Detect which cell encompasses the target text, then output its (X, Y) center coordinate. 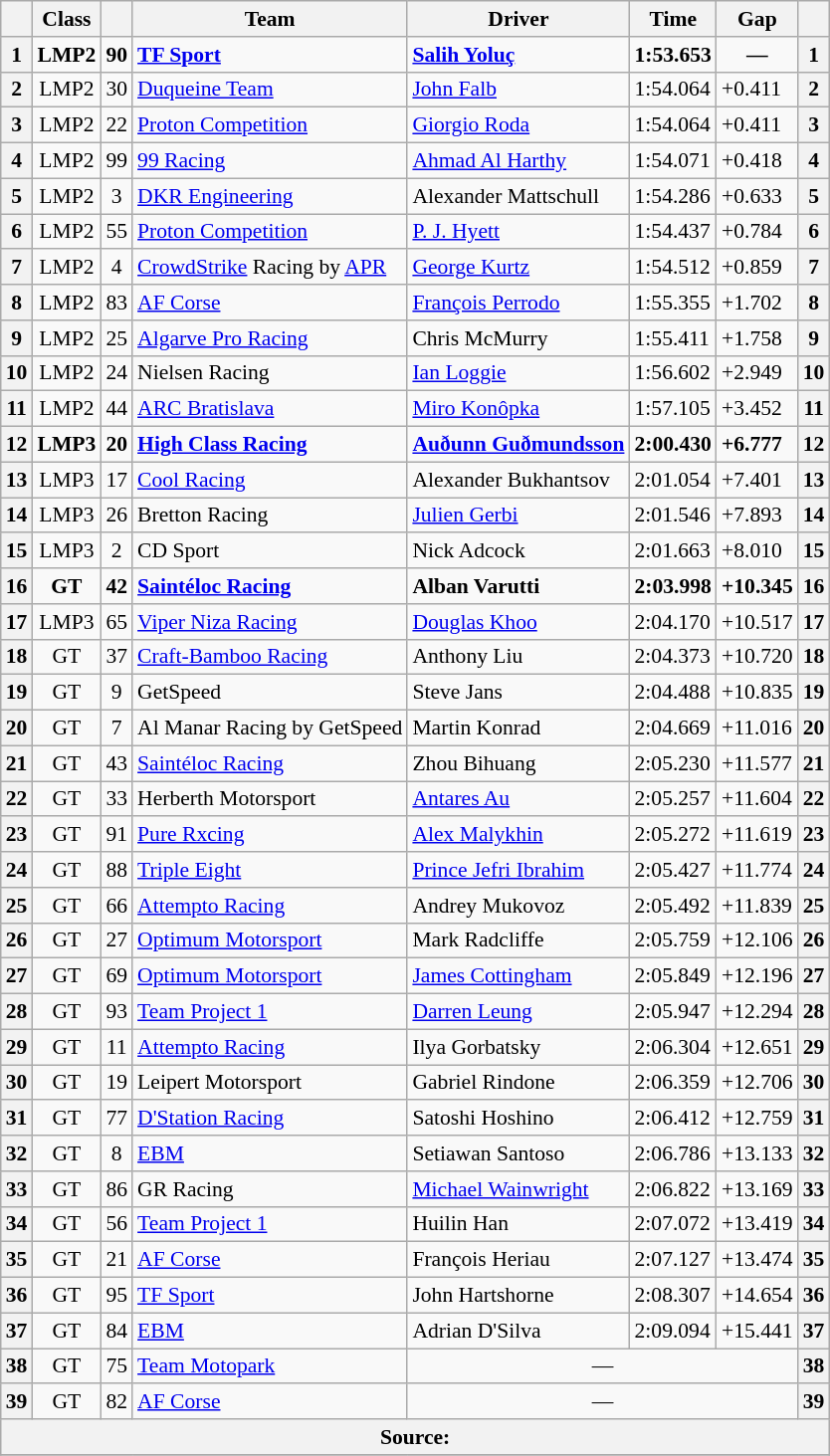
2:01.546 (673, 516)
Adrian D'Silva (518, 1331)
1:54.286 (673, 196)
DKR Engineering (270, 196)
Alex Malykhin (518, 835)
86 (116, 1189)
Martin Konrad (518, 728)
+11.619 (757, 835)
Algarve Pro Racing (270, 338)
+7.893 (757, 516)
Ahmad Al Harthy (518, 161)
2:05.257 (673, 799)
P. J. Hyett (518, 232)
Prince Jefri Ibrahim (518, 870)
John Falb (518, 90)
Herberth Motorsport (270, 799)
Nielsen Racing (270, 373)
John Hartshorne (518, 1296)
+12.651 (757, 1047)
+0.859 (757, 268)
2:00.430 (673, 445)
Cool Racing (270, 480)
69 (116, 976)
+11.604 (757, 799)
2:03.998 (673, 586)
Miro Konôpka (518, 409)
1:55.355 (673, 303)
Team (270, 19)
Chris McMurry (518, 338)
2:04.488 (673, 693)
2:06.359 (673, 1083)
+7.401 (757, 480)
65 (116, 622)
Alexander Bukhantsov (518, 480)
1:55.411 (673, 338)
1:57.105 (673, 409)
+13.133 (757, 1153)
+10.720 (757, 657)
High Class Racing (270, 445)
D'Station Racing (270, 1119)
CrowdStrike Racing by APR (270, 268)
2:06.786 (673, 1153)
+0.633 (757, 196)
Antares Au (518, 799)
James Cottingham (518, 976)
+10.345 (757, 586)
Auðunn Guðmundsson (518, 445)
Setiawan Santoso (518, 1153)
99 Racing (270, 161)
+13.474 (757, 1260)
Andrey Mukovoz (518, 906)
2:05.947 (673, 1012)
1:56.602 (673, 373)
+11.774 (757, 870)
2:05.230 (673, 763)
+12.196 (757, 976)
Giorgio Roda (518, 125)
+13.419 (757, 1224)
2:09.094 (673, 1331)
CD Sport (270, 551)
+11.839 (757, 906)
Driver (518, 19)
Ilya Gorbatsky (518, 1047)
2:04.669 (673, 728)
Source: (416, 1437)
+15.441 (757, 1331)
GetSpeed (270, 693)
2:06.304 (673, 1047)
1:53.653 (673, 55)
Pure Rxcing (270, 835)
2:07.072 (673, 1224)
+10.835 (757, 693)
Mark Radcliffe (518, 940)
Anthony Liu (518, 657)
+14.654 (757, 1296)
+1.758 (757, 338)
Michael Wainwright (518, 1189)
Craft-Bamboo Racing (270, 657)
Al Manar Racing by GetSpeed (270, 728)
+2.949 (757, 373)
42 (116, 586)
93 (116, 1012)
Class (66, 19)
90 (116, 55)
83 (116, 303)
2:05.427 (673, 870)
François Perrodo (518, 303)
66 (116, 906)
Satoshi Hoshino (518, 1119)
Nick Adcock (518, 551)
+8.010 (757, 551)
Bretton Racing (270, 516)
1:54.512 (673, 268)
+0.418 (757, 161)
2:04.170 (673, 622)
2:05.492 (673, 906)
75 (116, 1366)
+1.702 (757, 303)
2:01.663 (673, 551)
+6.777 (757, 445)
Team Motopark (270, 1366)
43 (116, 763)
55 (116, 232)
84 (116, 1331)
Huilin Han (518, 1224)
Darren Leung (518, 1012)
Zhou Bihuang (518, 763)
2:05.759 (673, 940)
ARC Bratislava (270, 409)
95 (116, 1296)
Duqueine Team (270, 90)
2:05.272 (673, 835)
Time (673, 19)
Alban Varutti (518, 586)
Ian Loggie (518, 373)
Leipert Motorsport (270, 1083)
François Heriau (518, 1260)
+3.452 (757, 409)
Douglas Khoo (518, 622)
Viper Niza Racing (270, 622)
Steve Jans (518, 693)
1:54.071 (673, 161)
99 (116, 161)
2:06.822 (673, 1189)
2:06.412 (673, 1119)
Alexander Mattschull (518, 196)
+0.784 (757, 232)
2:07.127 (673, 1260)
+12.294 (757, 1012)
2:05.849 (673, 976)
+12.106 (757, 940)
Triple Eight (270, 870)
George Kurtz (518, 268)
+12.759 (757, 1119)
2:08.307 (673, 1296)
56 (116, 1224)
82 (116, 1402)
2:01.054 (673, 480)
+12.706 (757, 1083)
+11.577 (757, 763)
88 (116, 870)
Gabriel Rindone (518, 1083)
44 (116, 409)
Gap (757, 19)
+10.517 (757, 622)
77 (116, 1119)
+13.169 (757, 1189)
2:04.373 (673, 657)
+11.016 (757, 728)
GR Racing (270, 1189)
Salih Yoluç (518, 55)
91 (116, 835)
1:54.437 (673, 232)
Julien Gerbi (518, 516)
